Search for the cell housing the specified text and yield its [X, Y] center coordinate. 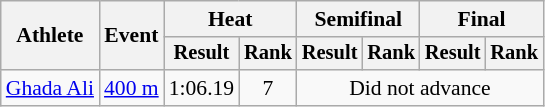
1:06.19 [202, 88]
400 m [132, 88]
Semifinal [358, 19]
Final [482, 19]
Athlete [50, 36]
Ghada Ali [50, 88]
Did not advance [420, 88]
Event [132, 36]
7 [268, 88]
Heat [230, 19]
